Identify which cell holds the provided text, then report its [x, y] central coordinate. 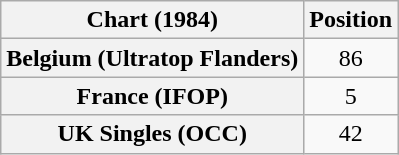
France (IFOP) [152, 96]
5 [351, 96]
Chart (1984) [152, 20]
86 [351, 58]
Belgium (Ultratop Flanders) [152, 58]
42 [351, 134]
Position [351, 20]
UK Singles (OCC) [152, 134]
